Return [x, y] of the center of cell containing provided text 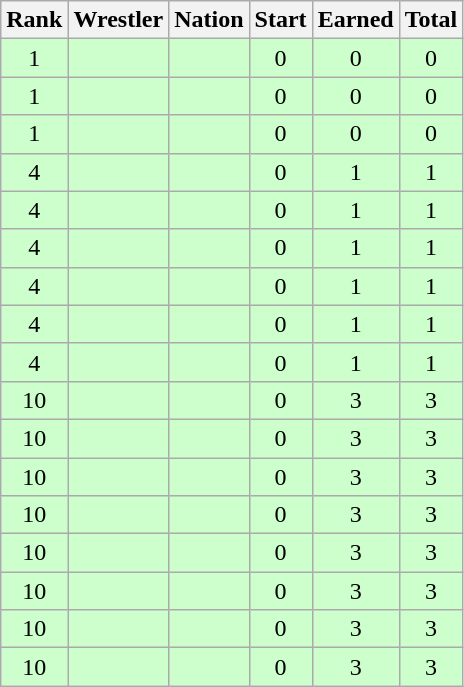
Start [280, 20]
Rank [34, 20]
Wrestler [118, 20]
Total [431, 20]
Earned [356, 20]
Nation [209, 20]
